Provide the [x, y] coordinate of the cell's center where the given text is located.  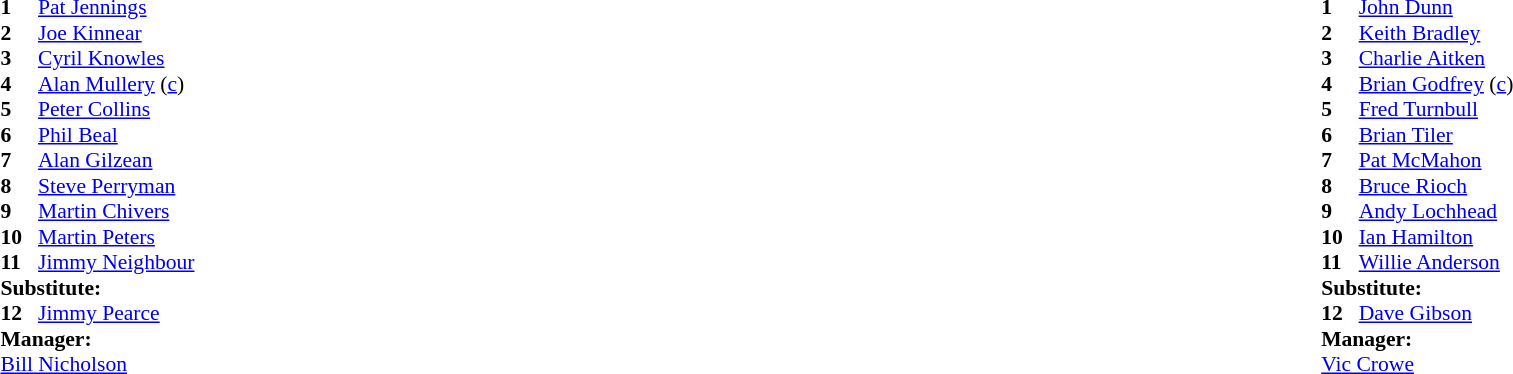
Peter Collins [116, 109]
Martin Chivers [116, 211]
Martin Peters [116, 237]
Joe Kinnear [116, 33]
Steve Perryman [116, 186]
Alan Gilzean [116, 161]
Alan Mullery (c) [116, 84]
Jimmy Neighbour [116, 263]
Jimmy Pearce [116, 313]
Phil Beal [116, 135]
Cyril Knowles [116, 59]
